Find where the given text appears and provide that cell's center as (X, Y) coordinate. 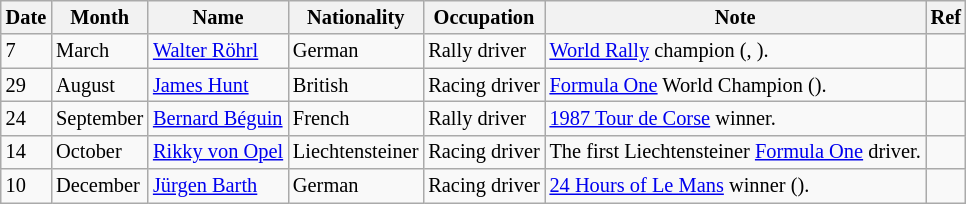
Rikky von Opel (218, 152)
Walter Röhrl (218, 51)
August (100, 85)
Formula One World Champion (). (736, 85)
Jürgen Barth (218, 186)
World Rally champion (, ). (736, 51)
Name (218, 17)
1987 Tour de Corse winner. (736, 118)
Month (100, 17)
Bernard Béguin (218, 118)
24 (26, 118)
Ref (946, 17)
October (100, 152)
French (356, 118)
7 (26, 51)
Occupation (484, 17)
September (100, 118)
Liechtensteiner (356, 152)
29 (26, 85)
Date (26, 17)
James Hunt (218, 85)
March (100, 51)
14 (26, 152)
The first Liechtensteiner Formula One driver. (736, 152)
British (356, 85)
Note (736, 17)
Nationality (356, 17)
24 Hours of Le Mans winner (). (736, 186)
December (100, 186)
10 (26, 186)
